Output the [X, Y] coordinate of the center of the cell containing the given text.  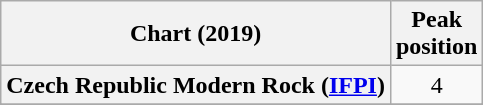
Peakposition [436, 34]
Czech Republic Modern Rock (IFPI) [196, 85]
Chart (2019) [196, 34]
4 [436, 85]
